Identify which cell holds the provided text, then report its (X, Y) central coordinate. 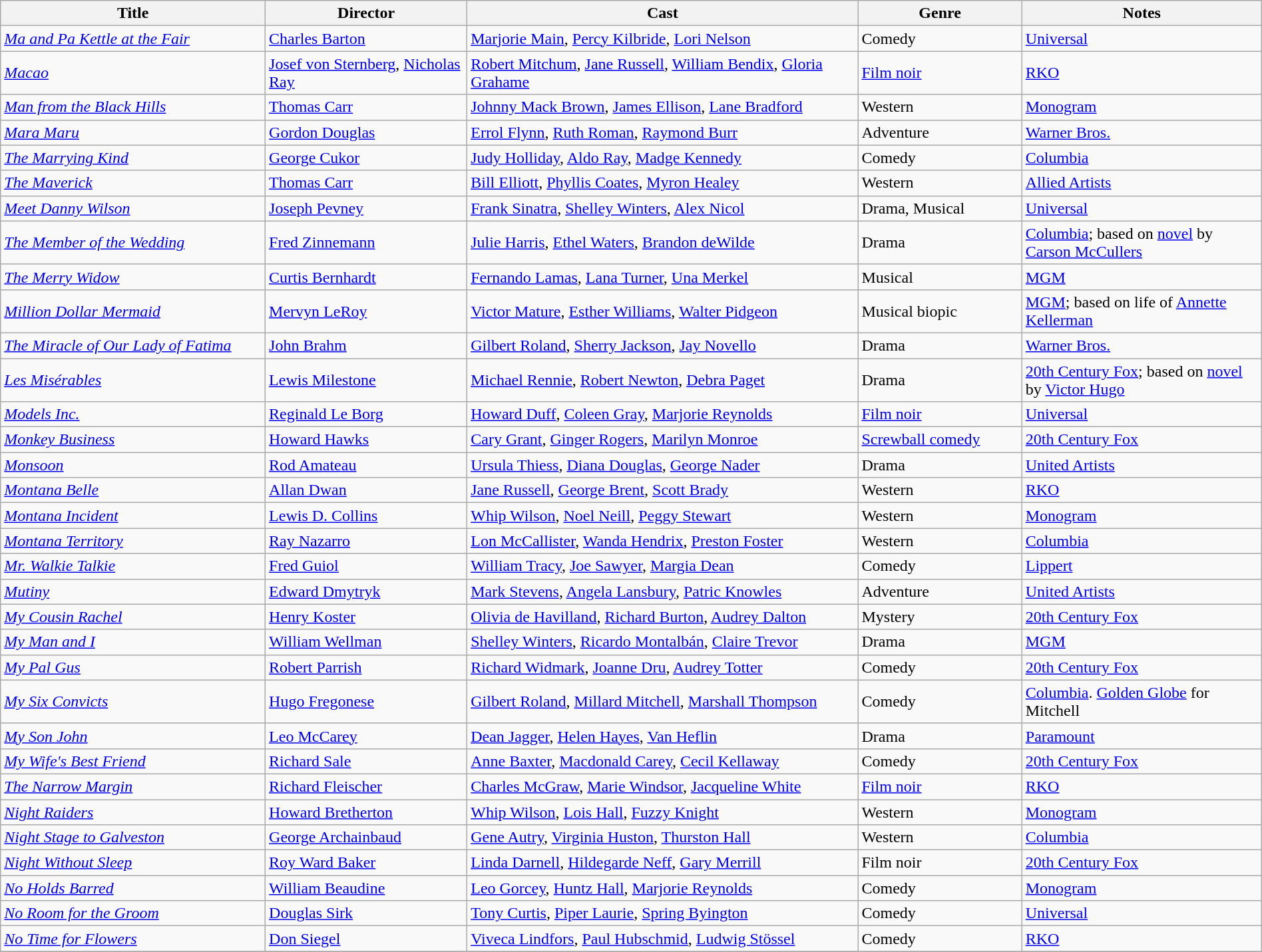
Curtis Bernhardt (366, 277)
My Six Convicts (133, 701)
Monsoon (133, 465)
Gilbert Roland, Millard Mitchell, Marshall Thompson (663, 701)
Lon McCallister, Wanda Hendrix, Preston Foster (663, 541)
The Miracle of Our Lady of Fatima (133, 345)
Howard Duff, Coleen Gray, Marjorie Reynolds (663, 414)
Cary Grant, Ginger Rogers, Marilyn Monroe (663, 440)
My Man and I (133, 642)
Gordon Douglas (366, 132)
Screwball comedy (940, 440)
William Wellman (366, 642)
William Tracy, Joe Sawyer, Margia Dean (663, 566)
Models Inc. (133, 414)
Olivia de Havilland, Richard Burton, Audrey Dalton (663, 617)
Whip Wilson, Lois Hall, Fuzzy Knight (663, 812)
Richard Sale (366, 761)
The Marrying Kind (133, 158)
Lewis D. Collins (366, 516)
No Holds Barred (133, 888)
My Cousin Rachel (133, 617)
Marjorie Main, Percy Kilbride, Lori Nelson (663, 39)
Montana Incident (133, 516)
Frank Sinatra, Shelley Winters, Alex Nicol (663, 208)
Paramount (1142, 736)
Josef von Sternberg, Nicholas Ray (366, 73)
Tony Curtis, Piper Laurie, Spring Byington (663, 913)
Don Siegel (366, 939)
Columbia; based on novel by Carson McCullers (1142, 242)
Ma and Pa Kettle at the Fair (133, 39)
William Beaudine (366, 888)
The Merry Widow (133, 277)
Mara Maru (133, 132)
Allan Dwan (366, 490)
Les Misérables (133, 379)
Gilbert Roland, Sherry Jackson, Jay Novello (663, 345)
Johnny Mack Brown, James Ellison, Lane Bradford (663, 107)
Fred Guiol (366, 566)
Million Dollar Mermaid (133, 311)
Edward Dmytryk (366, 591)
Meet Danny Wilson (133, 208)
Victor Mature, Esther Williams, Walter Pidgeon (663, 311)
Mystery (940, 617)
Errol Flynn, Ruth Roman, Raymond Burr (663, 132)
Viveca Lindfors, Paul Hubschmid, Ludwig Stössel (663, 939)
Joseph Pevney (366, 208)
Richard Fleischer (366, 786)
Fred Zinnemann (366, 242)
Whip Wilson, Noel Neill, Peggy Stewart (663, 516)
Ray Nazarro (366, 541)
The Narrow Margin (133, 786)
Hugo Fregonese (366, 701)
George Archainbaud (366, 838)
Drama, Musical (940, 208)
George Cukor (366, 158)
Henry Koster (366, 617)
The Maverick (133, 183)
Robert Parrish (366, 667)
Allied Artists (1142, 183)
Lewis Milestone (366, 379)
Anne Baxter, Macdonald Carey, Cecil Kellaway (663, 761)
Dean Jagger, Helen Hayes, Van Heflin (663, 736)
20th Century Fox; based on novel by Victor Hugo (1142, 379)
Linda Darnell, Hildegarde Neff, Gary Merrill (663, 863)
Notes (1142, 13)
Night Without Sleep (133, 863)
Judy Holliday, Aldo Ray, Madge Kennedy (663, 158)
Musical (940, 277)
Night Stage to Galveston (133, 838)
Genre (940, 13)
My Son John (133, 736)
Reginald Le Borg (366, 414)
Gene Autry, Virginia Huston, Thurston Hall (663, 838)
My Pal Gus (133, 667)
Lippert (1142, 566)
Robert Mitchum, Jane Russell, William Bendix, Gloria Grahame (663, 73)
My Wife's Best Friend (133, 761)
Michael Rennie, Robert Newton, Debra Paget (663, 379)
Director (366, 13)
Mervyn LeRoy (366, 311)
Fernando Lamas, Lana Turner, Una Merkel (663, 277)
Shelley Winters, Ricardo Montalbán, Claire Trevor (663, 642)
Man from the Black Hills (133, 107)
Charles McGraw, Marie Windsor, Jacqueline White (663, 786)
Julie Harris, Ethel Waters, Brandon deWilde (663, 242)
Leo McCarey (366, 736)
Charles Barton (366, 39)
Jane Russell, George Brent, Scott Brady (663, 490)
Mutiny (133, 591)
MGM; based on life of Annette Kellerman (1142, 311)
Roy Ward Baker (366, 863)
Ursula Thiess, Diana Douglas, George Nader (663, 465)
Howard Hawks (366, 440)
Night Raiders (133, 812)
Montana Territory (133, 541)
John Brahm (366, 345)
No Time for Flowers (133, 939)
Douglas Sirk (366, 913)
The Member of the Wedding (133, 242)
Cast (663, 13)
Richard Widmark, Joanne Dru, Audrey Totter (663, 667)
Mark Stevens, Angela Lansbury, Patric Knowles (663, 591)
Howard Bretherton (366, 812)
Macao (133, 73)
Musical biopic (940, 311)
Title (133, 13)
Rod Amateau (366, 465)
Monkey Business (133, 440)
Montana Belle (133, 490)
No Room for the Groom (133, 913)
Bill Elliott, Phyllis Coates, Myron Healey (663, 183)
Mr. Walkie Talkie (133, 566)
Columbia. Golden Globe for Mitchell (1142, 701)
Leo Gorcey, Huntz Hall, Marjorie Reynolds (663, 888)
